Determine the [X, Y] coordinate at the center of the cell enclosing the given text.  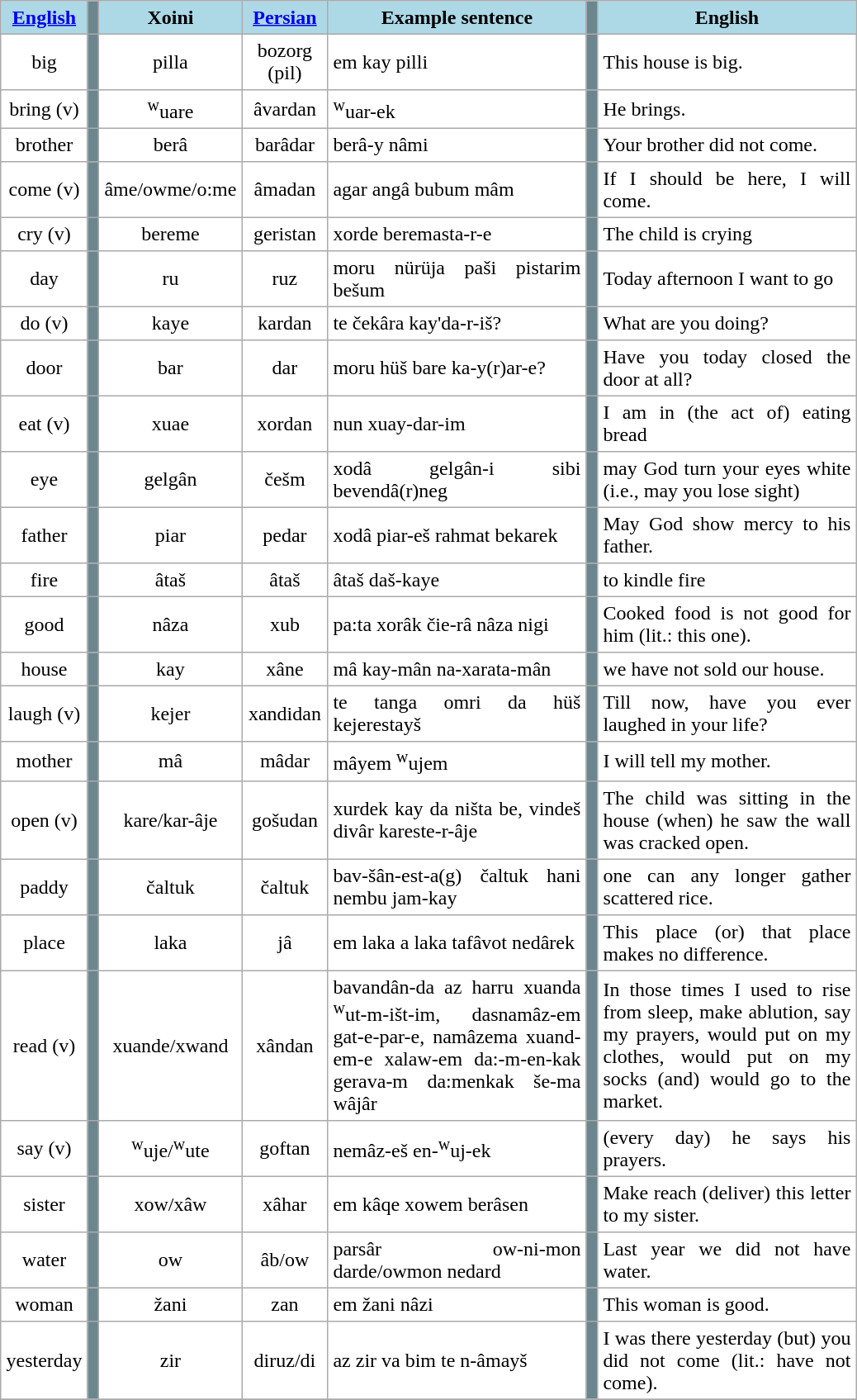
mâyem wujem [457, 762]
The child is crying [727, 235]
xândan [285, 1046]
Have you today closed the door at all? [727, 368]
xub [285, 625]
place [45, 942]
kejer [170, 714]
laugh (v) [45, 714]
bozorg (pil) [285, 62]
bavandân-da az harru xuanda wut-m-išt-im, dasnamâz-em gat-e-par-e, namâzema xuand-em-e xalaw-em da:-m-en-kak gerava-m da:menkak še-ma wâjâr [457, 1046]
fire [45, 580]
day [45, 279]
big [45, 62]
em kâqe xowem berâsen [457, 1204]
kare/kar-âje [170, 819]
This woman is good. [727, 1304]
ruz [285, 279]
I was there yesterday (but) you did not come (lit.: have not come). [727, 1360]
eat (v) [45, 425]
âme/owme/o:me [170, 190]
mâdar [285, 762]
water [45, 1260]
xodâ gelgân-i sibi bevendâ(r)neg [457, 480]
dar [285, 368]
geristan [285, 235]
xow/xâw [170, 1204]
em laka a laka tafâvot nedârek [457, 942]
goftan [285, 1149]
may God turn your eyes white (i.e., may you lose sight) [727, 480]
In those times I used to rise from sleep, make ablution, say my prayers, would put on my clothes, would put on my socks (and) would go to the market. [727, 1046]
piar [170, 536]
father [45, 536]
one can any longer gather scattered rice. [727, 887]
kaye [170, 324]
sister [45, 1204]
nemâz-eš en-wuj-ek [457, 1149]
paddy [45, 887]
He brings. [727, 109]
I will tell my mother. [727, 762]
az zir va bim te n-âmayš [457, 1360]
kay [170, 669]
xodâ piar-eš rahmat bekarek [457, 536]
do (v) [45, 324]
zir [170, 1360]
(every day) he says his prayers. [727, 1149]
xuande/xwand [170, 1046]
zan [285, 1304]
to kindle fire [727, 580]
Persian [285, 17]
âb/ow [285, 1260]
house [45, 669]
open (v) [45, 819]
jâ [285, 942]
laka [170, 942]
žani [170, 1304]
Make reach (deliver) this letter to my sister. [727, 1204]
wuar-ek [457, 109]
eye [45, 480]
diruz/di [285, 1360]
say (v) [45, 1149]
xandidan [285, 714]
What are you doing? [727, 324]
pa:ta xorâk čie-râ nâza nigi [457, 625]
mâ kay-mân na-xarata-mân [457, 669]
ru [170, 279]
xorde beremasta-r-e [457, 235]
Last year we did not have water. [727, 1260]
češm [285, 480]
woman [45, 1304]
xordan [285, 425]
This place (or) that place makes no difference. [727, 942]
Cooked food is not good for him (lit.: this one). [727, 625]
door [45, 368]
The child was sitting in the house (when) he saw the wall was cracked open. [727, 819]
em žani nâzi [457, 1304]
kardan [285, 324]
This house is big. [727, 62]
pedar [285, 536]
berâ-y nâmi [457, 145]
Your brother did not come. [727, 145]
bav-šân-est-a(g) čaltuk hani nembu jam-kay [457, 887]
âvardan [285, 109]
xuae [170, 425]
nun xuay-dar-im [457, 425]
bar [170, 368]
good [45, 625]
wuje/wute [170, 1149]
mother [45, 762]
te čekâra kay'da-r-iš? [457, 324]
wuare [170, 109]
gošudan [285, 819]
ow [170, 1260]
Today afternoon I want to go [727, 279]
xâhar [285, 1204]
berâ [170, 145]
Example sentence [457, 17]
parsâr ow-ni-mon darde/owmon nedard [457, 1260]
mâ [170, 762]
yesterday [45, 1360]
cry (v) [45, 235]
barâdar [285, 145]
moru hüš bare ka-y(r)ar-e? [457, 368]
agar angâ bubum mâm [457, 190]
Till now, have you ever laughed in your life? [727, 714]
âtaš daš-kaye [457, 580]
xâne [285, 669]
nâza [170, 625]
May God show mercy to his father. [727, 536]
gelgân [170, 480]
If I should be here, I will come. [727, 190]
pilla [170, 62]
âmadan [285, 190]
bereme [170, 235]
em kay pilli [457, 62]
moru nürüja paši pistarim bešum [457, 279]
te tanga omri da hüš kejerestayš [457, 714]
brother [45, 145]
read (v) [45, 1046]
xurdek kay da ništa be, vindeš divâr kareste-r-âje [457, 819]
come (v) [45, 190]
we have not sold our house. [727, 669]
Xoini [170, 17]
bring (v) [45, 109]
I am in (the act of) eating bread [727, 425]
